Identify which cell holds the provided text, then report its (x, y) central coordinate. 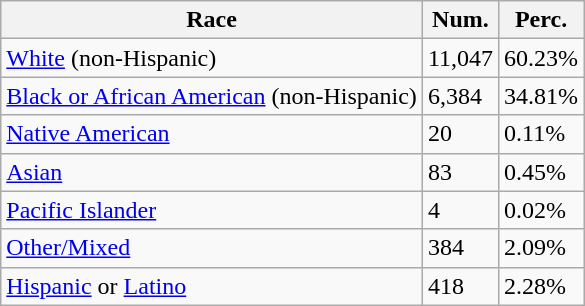
Perc. (542, 20)
60.23% (542, 58)
Pacific Islander (212, 210)
Race (212, 20)
6,384 (460, 96)
Asian (212, 172)
20 (460, 134)
4 (460, 210)
0.11% (542, 134)
Hispanic or Latino (212, 286)
Other/Mixed (212, 248)
2.28% (542, 286)
11,047 (460, 58)
Black or African American (non-Hispanic) (212, 96)
Num. (460, 20)
418 (460, 286)
0.45% (542, 172)
83 (460, 172)
384 (460, 248)
34.81% (542, 96)
0.02% (542, 210)
Native American (212, 134)
White (non-Hispanic) (212, 58)
2.09% (542, 248)
